Locate the cell with the specified text and output its (x, y) center coordinate. 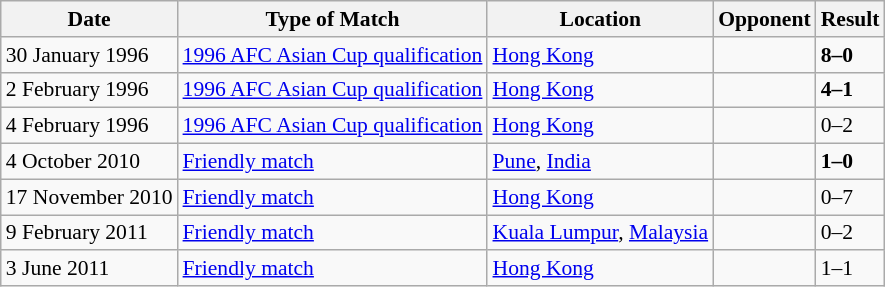
9 February 2011 (90, 233)
8–0 (850, 55)
Type of Match (333, 19)
Kuala Lumpur, Malaysia (600, 233)
Date (90, 19)
Result (850, 19)
30 January 1996 (90, 55)
1–0 (850, 162)
17 November 2010 (90, 197)
Pune, India (600, 162)
1–1 (850, 269)
4 February 1996 (90, 126)
0–7 (850, 197)
2 February 1996 (90, 90)
Location (600, 19)
4–1 (850, 90)
Opponent (764, 19)
4 October 2010 (90, 162)
3 June 2011 (90, 269)
